For the text-containing cell, return its midpoint in [X, Y] coordinate format. 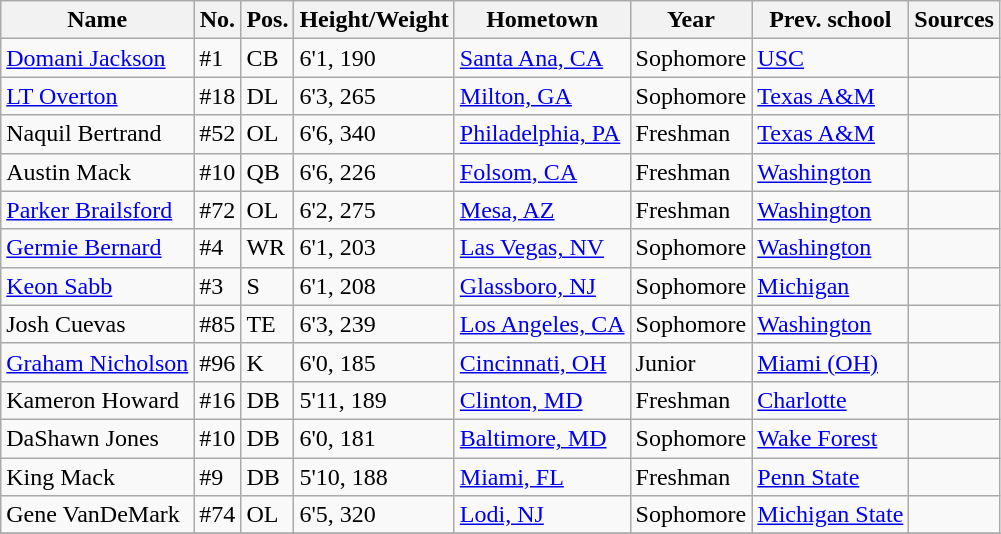
Santa Ana, CA [542, 58]
Sources [954, 20]
6'3, 265 [374, 96]
#3 [218, 286]
Cincinnati, OH [542, 362]
#1 [218, 58]
K [268, 362]
Domani Jackson [98, 58]
Junior [691, 362]
Mesa, AZ [542, 210]
Graham Nicholson [98, 362]
Milton, GA [542, 96]
5'10, 188 [374, 477]
Michigan State [830, 515]
6'1, 190 [374, 58]
Kameron Howard [98, 400]
Austin Mack [98, 172]
Naquil Bertrand [98, 134]
Glassboro, NJ [542, 286]
#72 [218, 210]
#18 [218, 96]
QB [268, 172]
King Mack [98, 477]
#4 [218, 248]
#9 [218, 477]
Josh Cuevas [98, 324]
S [268, 286]
Prev. school [830, 20]
Gene VanDeMark [98, 515]
#52 [218, 134]
Miami (OH) [830, 362]
Michigan [830, 286]
Charlotte [830, 400]
USC [830, 58]
Germie Bernard [98, 248]
6'1, 203 [374, 248]
6'1, 208 [374, 286]
Las Vegas, NV [542, 248]
Wake Forest [830, 438]
6'0, 185 [374, 362]
Baltimore, MD [542, 438]
6'6, 226 [374, 172]
CB [268, 58]
Height/Weight [374, 20]
WR [268, 248]
6'6, 340 [374, 134]
#16 [218, 400]
6'5, 320 [374, 515]
No. [218, 20]
Penn State [830, 477]
Los Angeles, CA [542, 324]
DL [268, 96]
Clinton, MD [542, 400]
Miami, FL [542, 477]
5'11, 189 [374, 400]
#85 [218, 324]
Parker Brailsford [98, 210]
Pos. [268, 20]
6'3, 239 [374, 324]
Year [691, 20]
6'0, 181 [374, 438]
Lodi, NJ [542, 515]
LT Overton [98, 96]
TE [268, 324]
Philadelphia, PA [542, 134]
#74 [218, 515]
Name [98, 20]
DaShawn Jones [98, 438]
Folsom, CA [542, 172]
6'2, 275 [374, 210]
Hometown [542, 20]
#96 [218, 362]
Keon Sabb [98, 286]
